Find where the given text appears and provide that cell's center as [X, Y] coordinate. 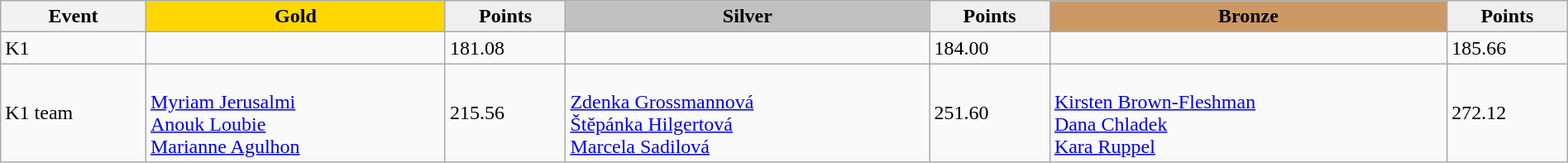
Kirsten Brown-FleshmanDana ChladekKara Ruppel [1248, 113]
Gold [295, 17]
Silver [748, 17]
215.56 [505, 113]
251.60 [990, 113]
Bronze [1248, 17]
184.00 [990, 48]
181.08 [505, 48]
K1 [74, 48]
Myriam JerusalmiAnouk LoubieMarianne Agulhon [295, 113]
185.66 [1508, 48]
272.12 [1508, 113]
K1 team [74, 113]
Event [74, 17]
Zdenka GrossmannováŠtěpánka HilgertováMarcela Sadilová [748, 113]
